For the text-containing cell, return its midpoint in [X, Y] coordinate format. 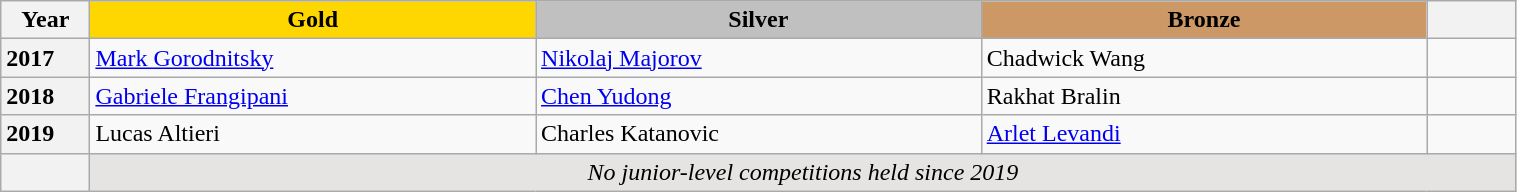
2018 [46, 96]
Chadwick Wang [1204, 58]
Chen Yudong [759, 96]
Charles Katanovic [759, 134]
Gold [313, 20]
Arlet Levandi [1204, 134]
Year [46, 20]
Bronze [1204, 20]
Nikolaj Majorov [759, 58]
Gabriele Frangipani [313, 96]
Mark Gorodnitsky [313, 58]
Lucas Altieri [313, 134]
Rakhat Bralin [1204, 96]
Silver [759, 20]
No junior-level competitions held since 2019 [803, 172]
2017 [46, 58]
2019 [46, 134]
